Scan for the cell matching the given text and deliver its (X, Y) coordinate at center. 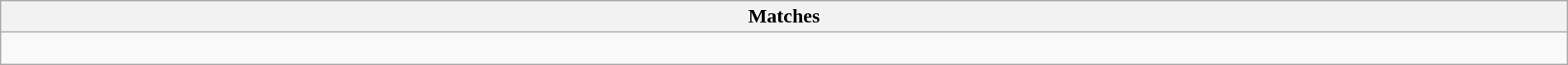
Matches (784, 17)
